Output the (x, y) coordinate of the center of the cell containing the given text.  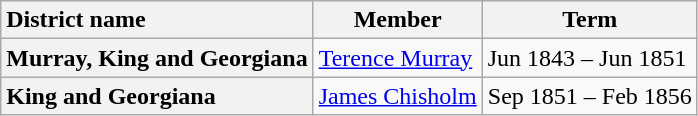
King and Georgiana (157, 96)
Terence Murray (398, 58)
Murray, King and Georgiana (157, 58)
District name (157, 20)
Term (590, 20)
Member (398, 20)
Sep 1851 – Feb 1856 (590, 96)
James Chisholm (398, 96)
Jun 1843 – Jun 1851 (590, 58)
